Provide the (x, y) coordinate of the cell's center where the given text is located.  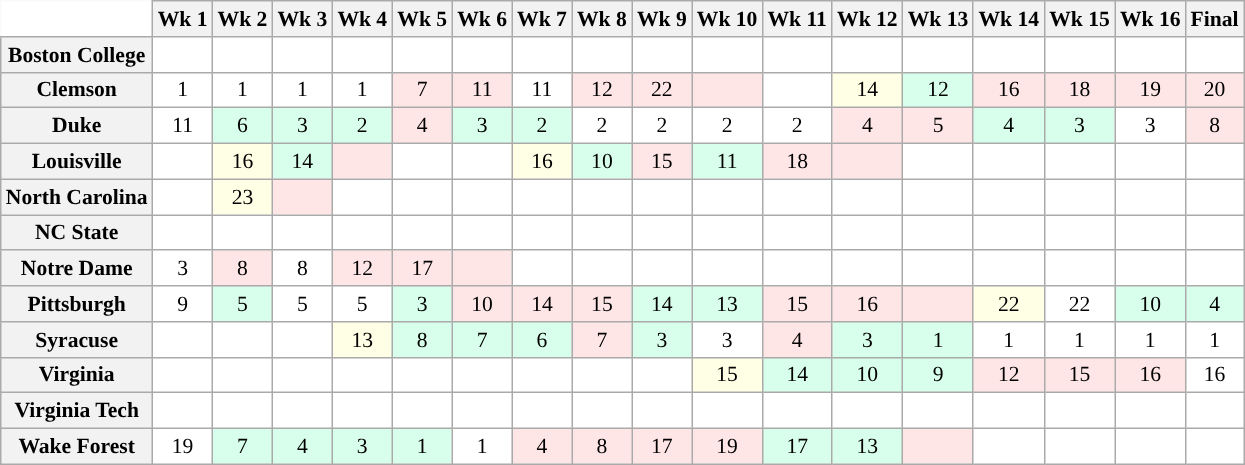
Wk 15 (1080, 19)
Wk 8 (602, 19)
Notre Dame (77, 269)
Duke (77, 126)
Virginia (77, 375)
Syracuse (77, 340)
NC State (77, 233)
Wk 9 (662, 19)
Wk 3 (302, 19)
Wk 5 (422, 19)
Wk 12 (868, 19)
23 (243, 197)
Final (1215, 19)
Pittsburgh (77, 304)
Wk 14 (1008, 19)
Wk 13 (938, 19)
Wk 2 (243, 19)
Virginia Tech (77, 411)
Wk 7 (542, 19)
Wk 10 (728, 19)
Wk 1 (183, 19)
Wk 16 (1150, 19)
Louisville (77, 162)
Wake Forest (77, 447)
Wk 6 (482, 19)
Wk 4 (362, 19)
Boston College (77, 55)
Wk 11 (797, 19)
North Carolina (77, 197)
Clemson (77, 90)
20 (1215, 90)
